Pinpoint the cell where the given text exists, returning its (x, y) midpoint coordinate. 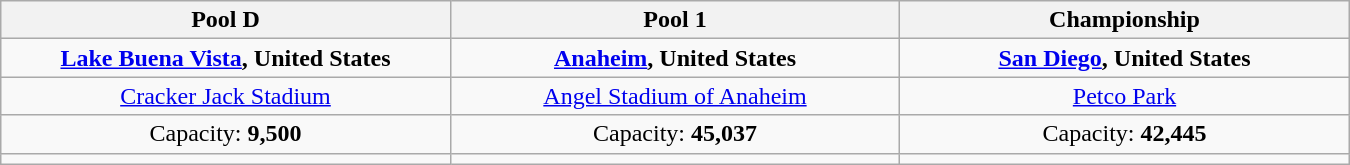
Lake Buena Vista, United States (226, 58)
Capacity: 45,037 (674, 134)
Cracker Jack Stadium (226, 96)
Petco Park (1125, 96)
Pool D (226, 20)
Pool 1 (674, 20)
San Diego, United States (1125, 58)
Angel Stadium of Anaheim (674, 96)
Capacity: 42,445 (1125, 134)
Capacity: 9,500 (226, 134)
Championship (1125, 20)
Anaheim, United States (674, 58)
